From the cell containing the given text, extract its center point as [x, y] coordinate. 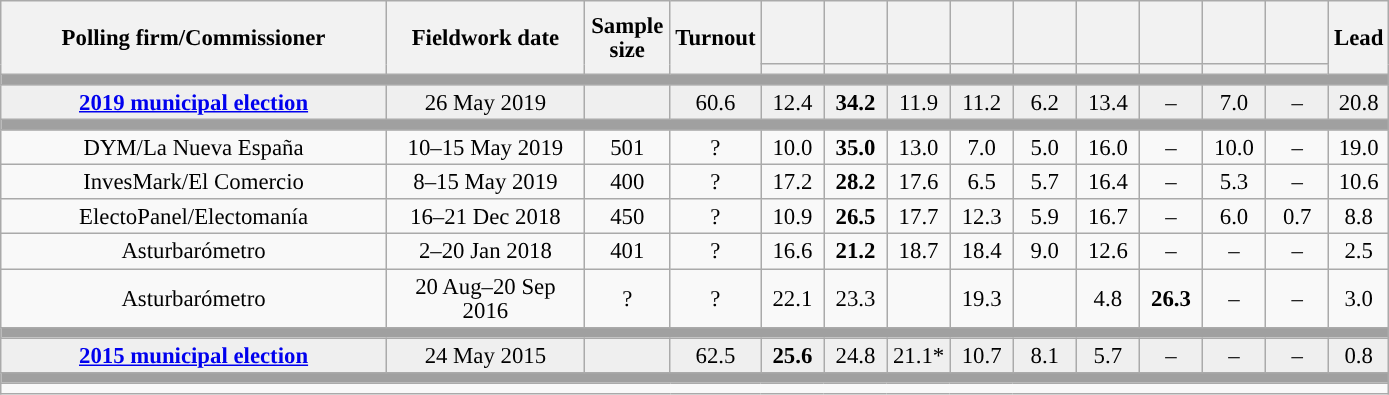
6.2 [1044, 102]
17.2 [792, 182]
18.4 [982, 252]
6.5 [982, 182]
401 [627, 252]
0.7 [1298, 218]
450 [627, 218]
17.7 [918, 218]
13.4 [1108, 102]
8.8 [1359, 218]
2–20 Jan 2018 [485, 252]
25.6 [792, 356]
12.4 [792, 102]
ElectoPanel/Electomanía [194, 218]
3.0 [1359, 298]
2.5 [1359, 252]
Lead [1359, 38]
501 [627, 148]
16.7 [1108, 218]
2019 municipal election [194, 102]
10.9 [792, 218]
28.2 [856, 182]
62.5 [716, 356]
18.7 [918, 252]
23.3 [856, 298]
10–15 May 2019 [485, 148]
Polling firm/Commissioner [194, 38]
Sample size [627, 38]
21.1* [918, 356]
26.3 [1170, 298]
12.6 [1108, 252]
20.8 [1359, 102]
Turnout [716, 38]
16.6 [792, 252]
21.2 [856, 252]
8–15 May 2019 [485, 182]
InvesMark/El Comercio [194, 182]
400 [627, 182]
19.3 [982, 298]
20 Aug–20 Sep 2016 [485, 298]
26.5 [856, 218]
19.0 [1359, 148]
5.0 [1044, 148]
DYM/La Nueva España [194, 148]
2015 municipal election [194, 356]
35.0 [856, 148]
16.0 [1108, 148]
5.3 [1234, 182]
8.1 [1044, 356]
16.4 [1108, 182]
17.6 [918, 182]
24 May 2015 [485, 356]
10.6 [1359, 182]
4.8 [1108, 298]
11.9 [918, 102]
6.0 [1234, 218]
10.7 [982, 356]
26 May 2019 [485, 102]
5.9 [1044, 218]
9.0 [1044, 252]
16–21 Dec 2018 [485, 218]
11.2 [982, 102]
0.8 [1359, 356]
Fieldwork date [485, 38]
22.1 [792, 298]
13.0 [918, 148]
24.8 [856, 356]
12.3 [982, 218]
60.6 [716, 102]
34.2 [856, 102]
